Pinpoint the cell where the given text exists, returning its (x, y) midpoint coordinate. 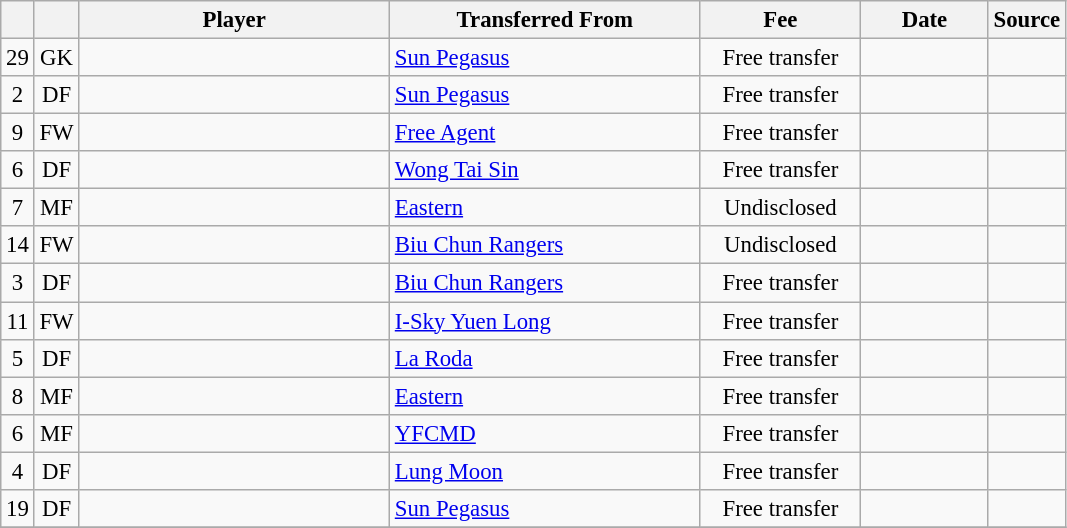
I-Sky Yuen Long (544, 321)
Source (1026, 20)
Free Agent (544, 133)
Date (925, 20)
Transferred From (544, 20)
9 (18, 133)
19 (18, 509)
5 (18, 358)
29 (18, 58)
8 (18, 396)
YFCMD (544, 433)
Lung Moon (544, 471)
14 (18, 245)
2 (18, 95)
GK (56, 58)
3 (18, 283)
La Roda (544, 358)
Player (234, 20)
4 (18, 471)
11 (18, 321)
7 (18, 208)
Fee (780, 20)
Wong Tai Sin (544, 170)
